Return (X, Y) of the center of cell containing provided text 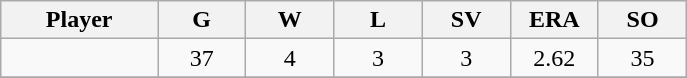
ERA (554, 20)
L (378, 20)
37 (202, 58)
SO (642, 20)
G (202, 20)
4 (290, 58)
35 (642, 58)
W (290, 20)
Player (80, 20)
2.62 (554, 58)
SV (466, 20)
